Identify which cell holds the provided text, then report its [X, Y] central coordinate. 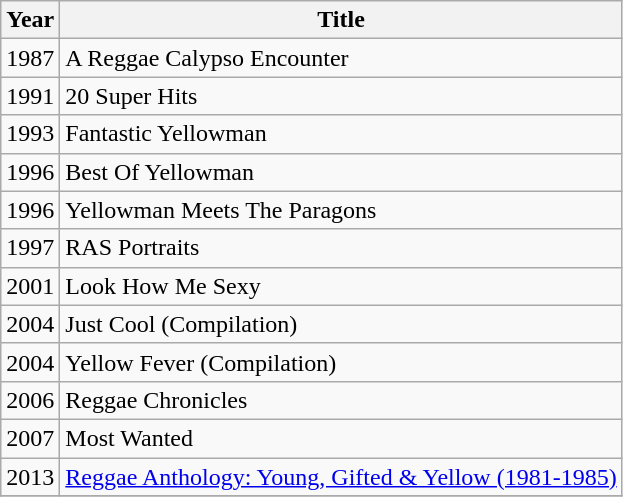
Fantastic Yellowman [341, 134]
Best Of Yellowman [341, 172]
Yellowman Meets The Paragons [341, 210]
Year [30, 20]
20 Super Hits [341, 96]
Title [341, 20]
RAS Portraits [341, 248]
Yellow Fever (Compilation) [341, 362]
2001 [30, 286]
1993 [30, 134]
Look How Me Sexy [341, 286]
2013 [30, 477]
1991 [30, 96]
Just Cool (Compilation) [341, 324]
1987 [30, 58]
Most Wanted [341, 438]
Reggae Chronicles [341, 400]
2007 [30, 438]
Reggae Anthology: Young, Gifted & Yellow (1981-1985) [341, 477]
A Reggae Calypso Encounter [341, 58]
1997 [30, 248]
2006 [30, 400]
